Detect which cell encompasses the target text, then output its [x, y] center coordinate. 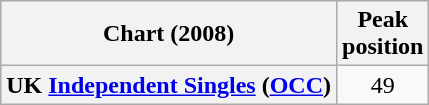
Chart (2008) [169, 34]
Peakposition [383, 34]
49 [383, 85]
UK Independent Singles (OCC) [169, 85]
